Locate the cell with the specified text and output its [X, Y] center coordinate. 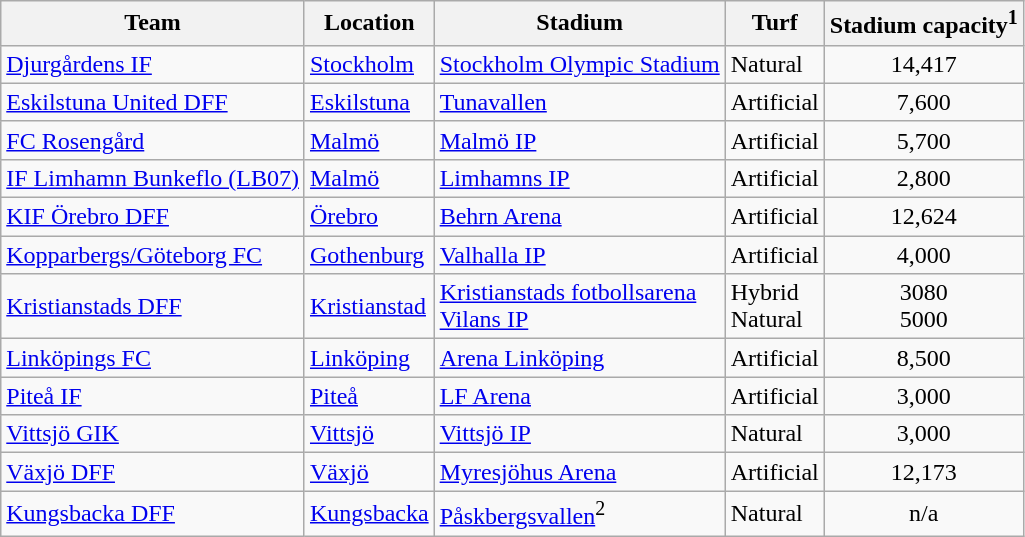
Stadium capacity1 [924, 24]
Team [153, 24]
Location [369, 24]
Kungsbacka [369, 514]
Myresjöhus Arena [580, 472]
Limhamns IP [580, 178]
Djurgårdens IF [153, 64]
Eskilstuna United DFF [153, 102]
Turf [774, 24]
Stadium [580, 24]
Kristianstads DFF [153, 306]
Tunavallen [580, 102]
Växjö [369, 472]
Vittsjö GIK [153, 434]
12,173 [924, 472]
12,624 [924, 217]
Valhalla IP [580, 255]
Linköpings FC [153, 358]
2,800 [924, 178]
30805000 [924, 306]
8,500 [924, 358]
4,000 [924, 255]
Kungsbacka DFF [153, 514]
LF Arena [580, 396]
Växjö DFF [153, 472]
Vittsjö [369, 434]
5,700 [924, 140]
Stockholm [369, 64]
Malmö IP [580, 140]
Stockholm Olympic Stadium [580, 64]
Vittsjö IP [580, 434]
Eskilstuna [369, 102]
Gothenburg [369, 255]
Piteå IF [153, 396]
FC Rosengård [153, 140]
Kristianstad [369, 306]
KIF Örebro DFF [153, 217]
HybridNatural [774, 306]
14,417 [924, 64]
n/a [924, 514]
Örebro [369, 217]
7,600 [924, 102]
Linköping [369, 358]
Arena Linköping [580, 358]
Påskbergsvallen2 [580, 514]
Behrn Arena [580, 217]
Kristianstads fotbollsarenaVilans IP [580, 306]
Piteå [369, 396]
IF Limhamn Bunkeflo (LB07) [153, 178]
Kopparbergs/Göteborg FC [153, 255]
